For the text-containing cell, return its midpoint in [x, y] coordinate format. 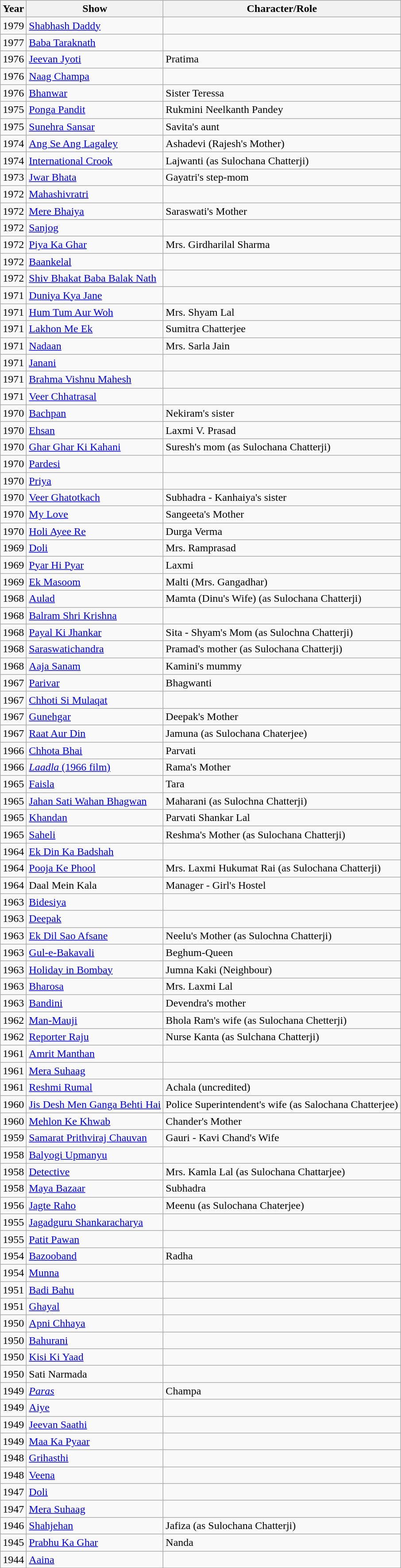
Mere Bhaiya [95, 211]
Show [95, 9]
Chander's Mother [282, 1121]
Brahma Vishnu Mahesh [95, 379]
Gauri - Kavi Chand's Wife [282, 1138]
Baankelal [95, 262]
Ek Din Ka Badshah [95, 852]
Baba Taraknath [95, 43]
Kamini's mummy [282, 666]
Nekiram's sister [282, 413]
Shabhash Daddy [95, 26]
Sita - Shyam's Mom (as Sulochna Chatterji) [282, 632]
Lajwanti (as Sulochana Chatterji) [282, 160]
Mrs. Laxmi Hukumat Rai (as Sulochana Chatterji) [282, 868]
Munna [95, 1273]
Nadaan [95, 346]
Shahjehan [95, 1525]
Ponga Pandit [95, 110]
Paras [95, 1391]
Champa [282, 1391]
Jahan Sati Wahan Bhagwan [95, 801]
Detective [95, 1172]
Priya [95, 480]
Deepak's Mother [282, 716]
Saraswati's Mother [282, 211]
Piya Ka Ghar [95, 245]
Faisla [95, 784]
Nurse Kanta (as Sulchana Chatterji) [282, 1037]
Veena [95, 1475]
Ehsan [95, 430]
1973 [13, 177]
Sati Narmada [95, 1374]
Hum Tum Aur Woh [95, 312]
Jwar Bhata [95, 177]
Rama's Mother [282, 767]
Jafiza (as Sulochana Chatterji) [282, 1525]
Laxmi [282, 565]
Jeevan Jyoti [95, 59]
Mrs. Ramprasad [282, 548]
Mrs. Laxmi Lal [282, 986]
Duniya Kya Jane [95, 295]
Reshmi Rumal [95, 1088]
Malti (Mrs. Gangadhar) [282, 582]
Chhota Bhai [95, 751]
Pardesi [95, 464]
Jumna Kaki (Neighbour) [282, 969]
Mehlon Ke Khwab [95, 1121]
Aulad [95, 599]
Durga Verma [282, 531]
Sister Teressa [282, 93]
1977 [13, 43]
Bhagwanti [282, 683]
Subhadra - Kanhaiya's sister [282, 498]
Apni Chhaya [95, 1324]
1946 [13, 1525]
Jagadguru Shankaracharya [95, 1222]
Bhanwar [95, 93]
Ghar Ghar Ki Kahani [95, 447]
Devendra's mother [282, 1003]
Gunehgar [95, 716]
Gul-e-Bakavali [95, 952]
Aaja Sanam [95, 666]
Pramad's mother (as Sulochana Chatterji) [282, 649]
Deepak [95, 919]
Mahashivratri [95, 194]
Raat Aur Din [95, 733]
1945 [13, 1542]
Holi Ayee Re [95, 531]
Badi Bahu [95, 1290]
Naag Champa [95, 76]
1956 [13, 1205]
Mrs. Girdharilal Sharma [282, 245]
Subhadra [282, 1189]
Mamta (Dinu's Wife) (as Sulochana Chatterji) [282, 599]
Manager - Girl's Hostel [282, 885]
Maharani (as Sulochna Chatterji) [282, 801]
Sunehra Sansar [95, 127]
Suresh's mom (as Sulochana Chatterji) [282, 447]
Jis Desh Men Ganga Behti Hai [95, 1104]
Aiye [95, 1408]
Mrs. Sarla Jain [282, 346]
Gayatri's step-mom [282, 177]
Chhoti Si Mulaqat [95, 700]
Savita's aunt [282, 127]
Bachpan [95, 413]
Rukmini Neelkanth Pandey [282, 110]
Laadla (1966 film) [95, 767]
Ek Dil Sao Afsane [95, 936]
Holiday in Bombay [95, 969]
Maya Bazaar [95, 1189]
Bandini [95, 1003]
Reshma's Mother (as Sulochana Chatterji) [282, 835]
Bhola Ram's wife (as Sulochana Chetterji) [282, 1020]
Neelu's Mother (as Sulochna Chatterji) [282, 936]
Year [13, 9]
Kisi Ki Yaad [95, 1357]
Ashadevi (Rajesh's Mother) [282, 143]
Sanjog [95, 228]
Janani [95, 363]
Achala (uncredited) [282, 1088]
Nanda [282, 1542]
Police Superintendent's wife (as Salochana Chatterjee) [282, 1104]
Man-Mauji [95, 1020]
Parvati Shankar Lal [282, 818]
Pyar Hi Pyar [95, 565]
Saheli [95, 835]
Maa Ka Pyaar [95, 1441]
Mrs. Kamla Lal (as Sulochana Chattarjee) [282, 1172]
Shiv Bhakat Baba Balak Nath [95, 279]
Laxmi V. Prasad [282, 430]
Jeevan Saathi [95, 1425]
Reporter Raju [95, 1037]
Aaina [95, 1559]
Bazooband [95, 1256]
Veer Ghatotkach [95, 498]
Ghayal [95, 1307]
International Crook [95, 160]
Jamuna (as Sulochana Chaterjee) [282, 733]
Pooja Ke Phool [95, 868]
Mrs. Shyam Lal [282, 312]
Saraswatichandra [95, 649]
Ek Masoom [95, 582]
Ang Se Ang Lagaley [95, 143]
Bahurani [95, 1340]
Grihasthi [95, 1458]
Amrit Manthan [95, 1054]
My Love [95, 515]
Pratima [282, 59]
Samarat Prithviraj Chauvan [95, 1138]
Sangeeta's Mother [282, 515]
Parivar [95, 683]
Payal Ki Jhankar [95, 632]
Parvati [282, 751]
Lakhon Me Ek [95, 329]
Beghum-Queen [282, 952]
Jagte Raho [95, 1205]
Balyogi Upmanyu [95, 1155]
Prabhu Ka Ghar [95, 1542]
Bharosa [95, 986]
Sumitra Chatterjee [282, 329]
Daal Mein Kala [95, 885]
Bidesiya [95, 902]
Veer Chhatrasal [95, 396]
Patit Pawan [95, 1239]
Balram Shri Krishna [95, 616]
1944 [13, 1559]
Radha [282, 1256]
Tara [282, 784]
1979 [13, 26]
1959 [13, 1138]
Meenu (as Sulochana Chaterjee) [282, 1205]
Character/Role [282, 9]
Khandan [95, 818]
